Capture the cell that displays the provided text and extract its [x, y] central coordinate. 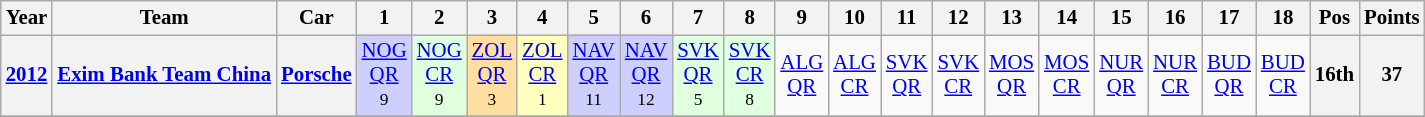
NOGQR9 [384, 75]
12 [958, 18]
17 [1229, 18]
3 [492, 18]
NURQR [1121, 75]
SVKCR [958, 75]
11 [907, 18]
BUDQR [1229, 75]
4 [542, 18]
Porsche [316, 75]
Points [1392, 18]
37 [1392, 75]
2012 [27, 75]
14 [1066, 18]
16th [1334, 75]
9 [802, 18]
13 [1012, 18]
SVKQR5 [698, 75]
ALGQR [802, 75]
MOSQR [1012, 75]
ZOLCR1 [542, 75]
NURCR [1175, 75]
8 [750, 18]
Year [27, 18]
NAVQR12 [646, 75]
Car [316, 18]
10 [854, 18]
1 [384, 18]
MOSCR [1066, 75]
NOGCR9 [440, 75]
NAVQR11 [594, 75]
6 [646, 18]
ALGCR [854, 75]
16 [1175, 18]
7 [698, 18]
ZOLQR3 [492, 75]
SVKCR8 [750, 75]
5 [594, 18]
2 [440, 18]
Exim Bank Team China [164, 75]
Pos [1334, 18]
Team [164, 18]
15 [1121, 18]
BUDCR [1283, 75]
SVKQR [907, 75]
18 [1283, 18]
